Detect which cell encompasses the target text, then output its (X, Y) center coordinate. 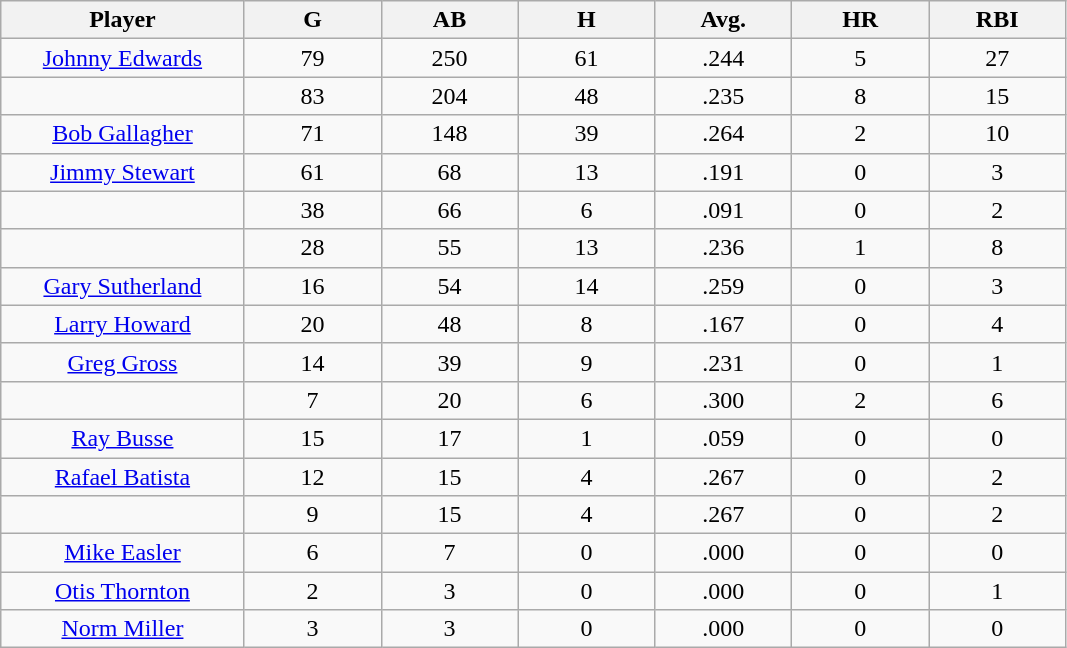
.235 (724, 96)
Jimmy Stewart (122, 172)
.191 (724, 172)
Rafael Batista (122, 477)
.259 (724, 286)
.264 (724, 134)
71 (312, 134)
.231 (724, 362)
.244 (724, 58)
Mike Easler (122, 553)
G (312, 20)
.091 (724, 210)
16 (312, 286)
.167 (724, 324)
AB (450, 20)
Ray Busse (122, 438)
12 (312, 477)
H (586, 20)
83 (312, 96)
66 (450, 210)
HR (860, 20)
.236 (724, 248)
RBI (998, 20)
.059 (724, 438)
28 (312, 248)
54 (450, 286)
Johnny Edwards (122, 58)
250 (450, 58)
148 (450, 134)
27 (998, 58)
Otis Thornton (122, 591)
Player (122, 20)
17 (450, 438)
Greg Gross (122, 362)
5 (860, 58)
Bob Gallagher (122, 134)
.300 (724, 400)
Avg. (724, 20)
68 (450, 172)
10 (998, 134)
79 (312, 58)
204 (450, 96)
Gary Sutherland (122, 286)
Norm Miller (122, 629)
Larry Howard (122, 324)
55 (450, 248)
38 (312, 210)
